Output the (x, y) coordinate of the center of the cell containing the given text.  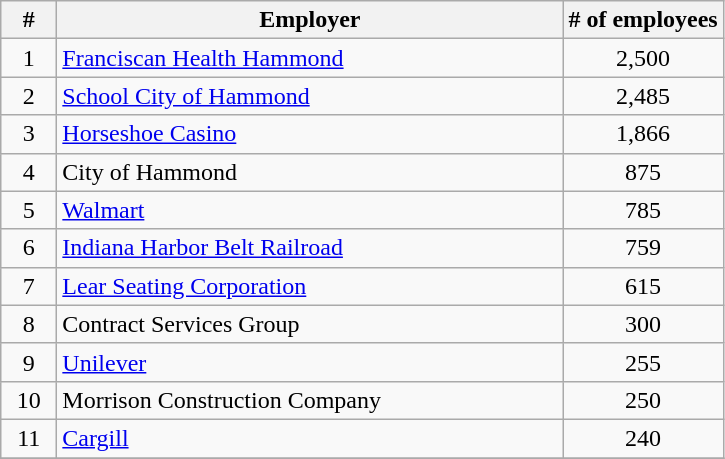
875 (643, 172)
2,485 (643, 96)
City of Hammond (310, 172)
9 (29, 362)
2 (29, 96)
615 (643, 286)
240 (643, 438)
785 (643, 210)
Lear Seating Corporation (310, 286)
4 (29, 172)
# (29, 20)
Franciscan Health Hammond (310, 58)
Cargill (310, 438)
7 (29, 286)
250 (643, 400)
2,500 (643, 58)
3 (29, 134)
Contract Services Group (310, 324)
6 (29, 248)
1 (29, 58)
759 (643, 248)
10 (29, 400)
# of employees (643, 20)
1,866 (643, 134)
School City of Hammond (310, 96)
Indiana Harbor Belt Railroad (310, 248)
11 (29, 438)
Morrison Construction Company (310, 400)
8 (29, 324)
Horseshoe Casino (310, 134)
Walmart (310, 210)
255 (643, 362)
Employer (310, 20)
5 (29, 210)
Unilever (310, 362)
300 (643, 324)
